Identify which cell holds the provided text, then report its [X, Y] central coordinate. 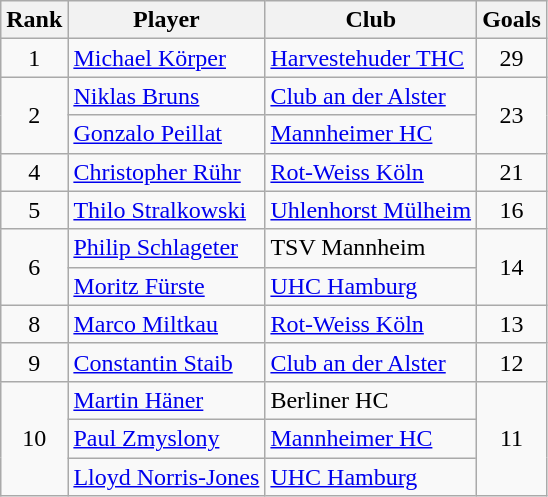
Philip Schlageter [166, 248]
Moritz Fürste [166, 286]
Player [166, 20]
11 [512, 438]
TSV Mannheim [371, 248]
14 [512, 267]
8 [34, 324]
23 [512, 115]
Lloyd Norris-Jones [166, 477]
Uhlenhorst Mülheim [371, 210]
Paul Zmyslony [166, 438]
Rank [34, 20]
1 [34, 58]
5 [34, 210]
Club [371, 20]
Marco Miltkau [166, 324]
Niklas Bruns [166, 96]
4 [34, 172]
Harvestehuder THC [371, 58]
6 [34, 267]
10 [34, 438]
Berliner HC [371, 400]
Christopher Rühr [166, 172]
Gonzalo Peillat [166, 134]
Constantin Staib [166, 362]
12 [512, 362]
21 [512, 172]
16 [512, 210]
Goals [512, 20]
Thilo Stralkowski [166, 210]
13 [512, 324]
9 [34, 362]
2 [34, 115]
Martin Häner [166, 400]
29 [512, 58]
Michael Körper [166, 58]
